Identify which cell holds the provided text, then report its (X, Y) central coordinate. 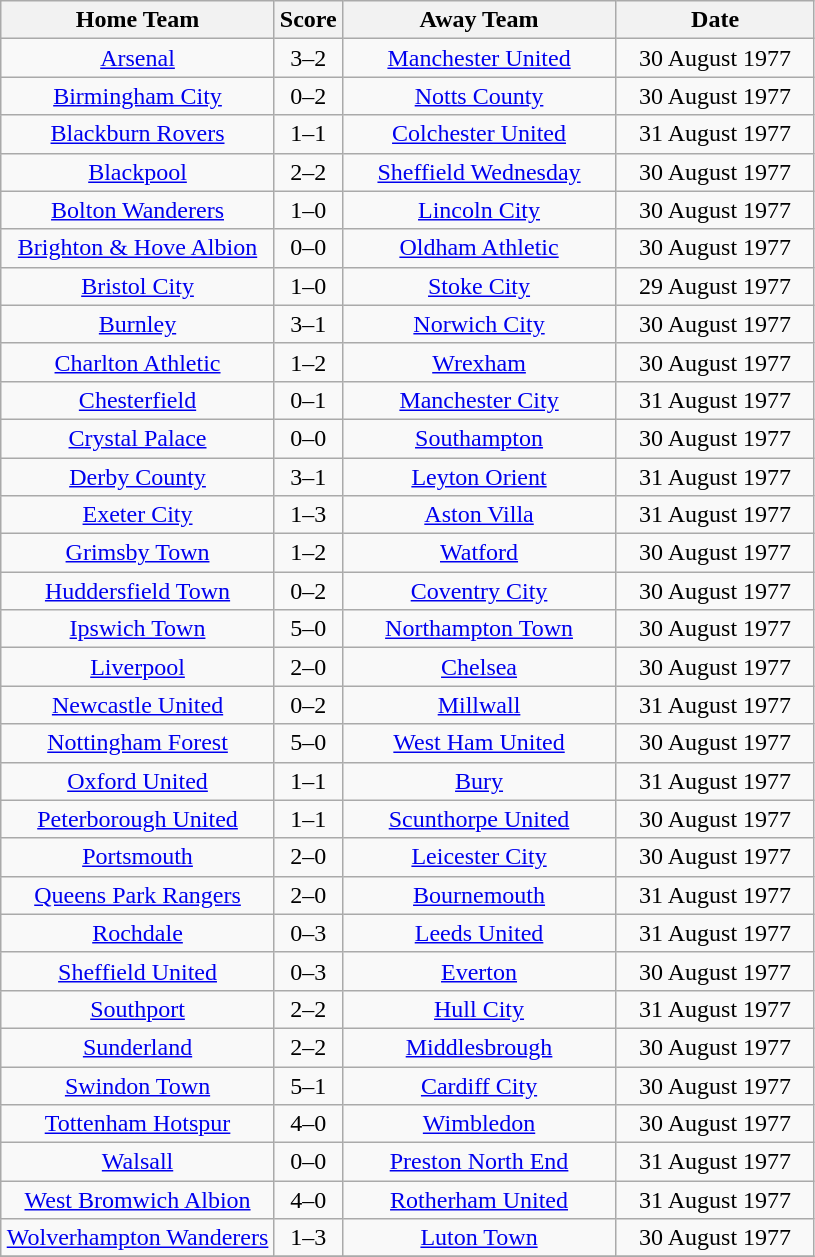
Luton Town (479, 1238)
Norwich City (479, 324)
Home Team (138, 20)
Peterborough United (138, 819)
Blackpool (138, 172)
Wolverhampton Wanderers (138, 1238)
Sheffield United (138, 971)
Manchester City (479, 400)
Nottingham Forest (138, 743)
Brighton & Hove Albion (138, 248)
Rotherham United (479, 1200)
Arsenal (138, 58)
Aston Villa (479, 515)
Newcastle United (138, 705)
Huddersfield Town (138, 591)
Scunthorpe United (479, 819)
West Bromwich Albion (138, 1200)
Score (308, 20)
29 August 1977 (716, 286)
Grimsby Town (138, 553)
Burnley (138, 324)
Leyton Orient (479, 477)
0–1 (308, 400)
Portsmouth (138, 857)
Sunderland (138, 1047)
Blackburn Rovers (138, 134)
Swindon Town (138, 1085)
Coventry City (479, 591)
Wimbledon (479, 1124)
Notts County (479, 96)
Southampton (479, 438)
Colchester United (479, 134)
Preston North End (479, 1162)
West Ham United (479, 743)
Bolton Wanderers (138, 210)
Wrexham (479, 362)
Millwall (479, 705)
Ipswich Town (138, 629)
Bury (479, 781)
Tottenham Hotspur (138, 1124)
Away Team (479, 20)
Exeter City (138, 515)
Derby County (138, 477)
Date (716, 20)
Rochdale (138, 933)
Bournemouth (479, 895)
Leeds United (479, 933)
Middlesbrough (479, 1047)
Liverpool (138, 667)
Cardiff City (479, 1085)
Birmingham City (138, 96)
Sheffield Wednesday (479, 172)
Chelsea (479, 667)
Bristol City (138, 286)
Southport (138, 1009)
Watford (479, 553)
Queens Park Rangers (138, 895)
5–1 (308, 1085)
Charlton Athletic (138, 362)
Leicester City (479, 857)
Walsall (138, 1162)
Hull City (479, 1009)
3–2 (308, 58)
Stoke City (479, 286)
Chesterfield (138, 400)
Manchester United (479, 58)
Everton (479, 971)
Northampton Town (479, 629)
Crystal Palace (138, 438)
Lincoln City (479, 210)
Oxford United (138, 781)
Oldham Athletic (479, 248)
